Locate the cell with the specified text and output its (x, y) center coordinate. 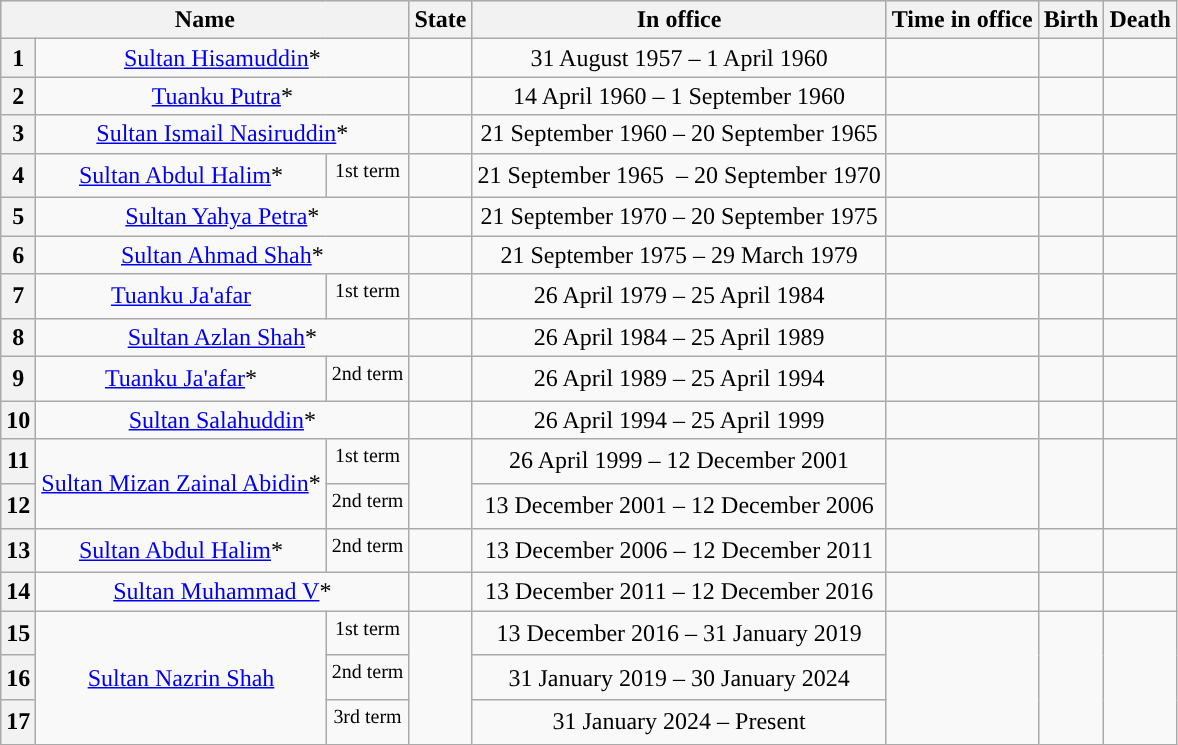
6 (18, 255)
State (440, 20)
16 (18, 678)
Name (205, 20)
21 September 1970 – 20 September 1975 (679, 217)
Sultan Ismail Nasiruddin* (222, 134)
Tuanku Ja'afar* (181, 378)
21 September 1965 – 20 September 1970 (679, 176)
10 (18, 420)
14 April 1960 – 1 September 1960 (679, 96)
Sultan Mizan Zainal Abidin* (181, 484)
Tuanku Putra* (222, 96)
4 (18, 176)
26 April 1994 – 25 April 1999 (679, 420)
13 (18, 550)
8 (18, 337)
Death (1140, 20)
21 September 1975 – 29 March 1979 (679, 255)
11 (18, 462)
13 December 2006 – 12 December 2011 (679, 550)
14 (18, 592)
Sultan Ahmad Shah* (222, 255)
Sultan Azlan Shah* (222, 337)
3 (18, 134)
3rd term (368, 722)
31 August 1957 – 1 April 1960 (679, 58)
26 April 1999 – 12 December 2001 (679, 462)
13 December 2011 – 12 December 2016 (679, 592)
Sultan Muhammad V* (222, 592)
7 (18, 296)
31 January 2024 – Present (679, 722)
21 September 1960 – 20 September 1965 (679, 134)
In office (679, 20)
9 (18, 378)
5 (18, 217)
1 (18, 58)
26 April 1979 – 25 April 1984 (679, 296)
31 January 2019 – 30 January 2024 (679, 678)
Sultan Yahya Petra* (222, 217)
Sultan Salahuddin* (222, 420)
26 April 1989 – 25 April 1994 (679, 378)
15 (18, 634)
Sultan Hisamuddin* (222, 58)
2 (18, 96)
Tuanku Ja'afar (181, 296)
13 December 2016 – 31 January 2019 (679, 634)
Time in office (962, 20)
Birth (1071, 20)
17 (18, 722)
26 April 1984 – 25 April 1989 (679, 337)
13 December 2001 – 12 December 2006 (679, 506)
Sultan Nazrin Shah (181, 678)
12 (18, 506)
